Determine the (x, y) coordinate at the center of the cell enclosing the given text.  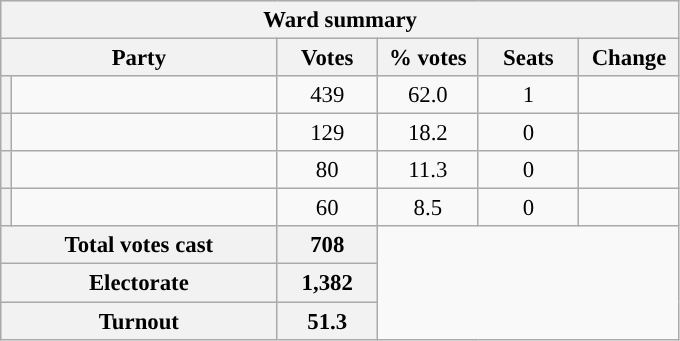
Total votes cast (139, 245)
8.5 (428, 208)
% votes (428, 58)
1,382 (328, 283)
1 (528, 95)
708 (328, 245)
Party (139, 58)
11.3 (428, 170)
Electorate (139, 283)
60 (328, 208)
62.0 (428, 95)
Change (630, 58)
51.3 (328, 321)
Turnout (139, 321)
439 (328, 95)
129 (328, 133)
Seats (528, 58)
Votes (328, 58)
18.2 (428, 133)
80 (328, 170)
Ward summary (340, 20)
